Capture the cell that displays the provided text and extract its [X, Y] central coordinate. 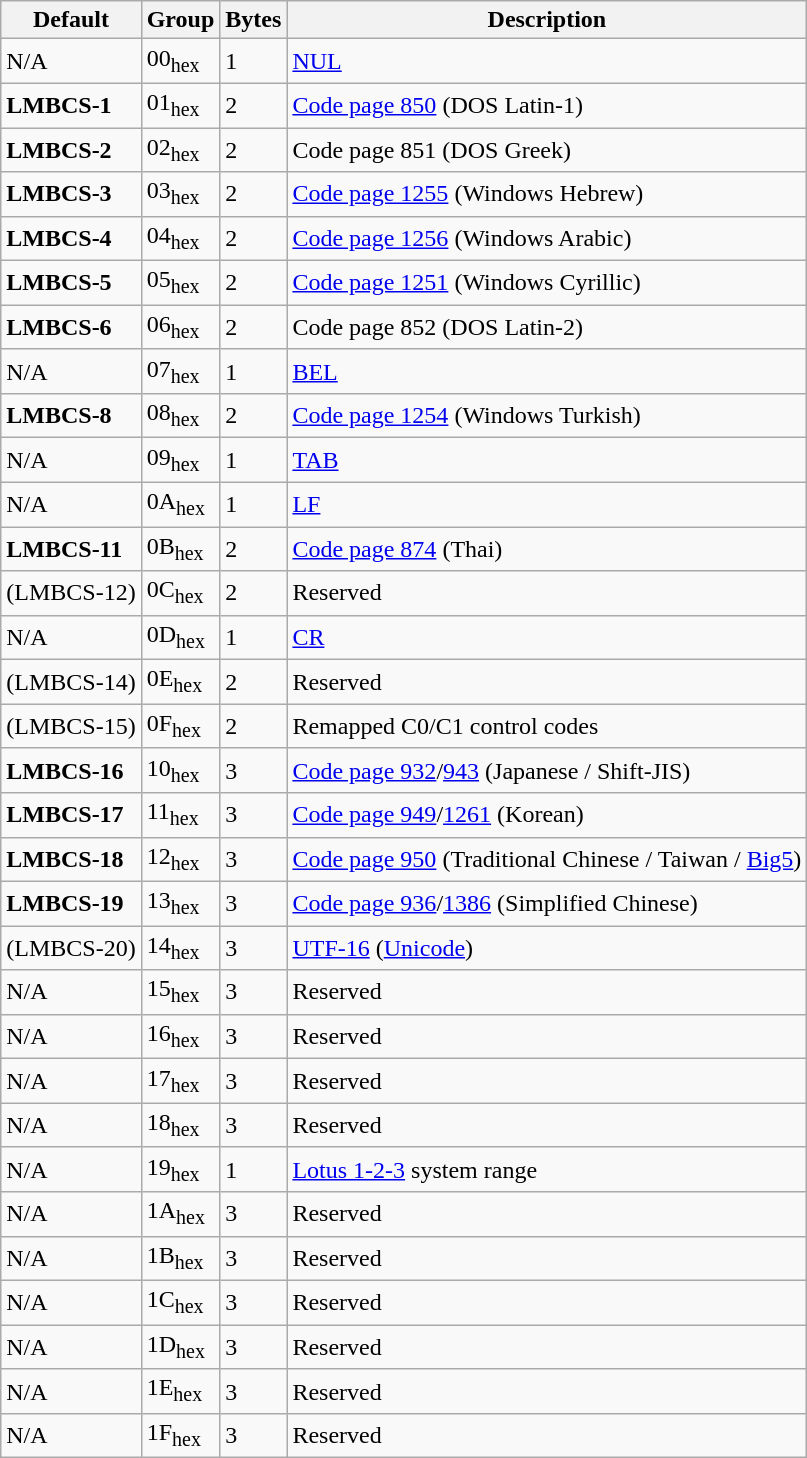
Code page 1251 (Windows Cyrillic) [547, 283]
1Chex [180, 1302]
03hex [180, 194]
UTF-16 (Unicode) [547, 948]
Code page 932/943 (Japanese / Shift-JIS) [547, 770]
Code page 1255 (Windows Hebrew) [547, 194]
Code page 852 (DOS Latin-2) [547, 327]
15hex [180, 992]
1Dhex [180, 1347]
04hex [180, 238]
Code page 850 (DOS Latin-1) [547, 105]
(LMBCS-20) [71, 948]
LMBCS-1 [71, 105]
18hex [180, 1125]
0Bhex [180, 549]
0Dhex [180, 637]
11hex [180, 815]
LMBCS-3 [71, 194]
16hex [180, 1036]
LMBCS-11 [71, 549]
LMBCS-6 [71, 327]
Remapped C0/C1 control codes [547, 726]
Bytes [254, 20]
1Ahex [180, 1214]
1Fhex [180, 1435]
06hex [180, 327]
(LMBCS-15) [71, 726]
07hex [180, 371]
Code page 949/1261 (Korean) [547, 815]
(LMBCS-12) [71, 593]
Group [180, 20]
14hex [180, 948]
NUL [547, 61]
Code page 874 (Thai) [547, 549]
0Fhex [180, 726]
0Chex [180, 593]
12hex [180, 859]
LMBCS-4 [71, 238]
LMBCS-5 [71, 283]
17hex [180, 1081]
Code page 1256 (Windows Arabic) [547, 238]
0Ehex [180, 682]
Code page 950 (Traditional Chinese / Taiwan / Big5) [547, 859]
13hex [180, 903]
09hex [180, 460]
(LMBCS-14) [71, 682]
BEL [547, 371]
CR [547, 637]
Description [547, 20]
LMBCS-19 [71, 903]
LMBCS-18 [71, 859]
Code page 936/1386 (Simplified Chinese) [547, 903]
01hex [180, 105]
0Ahex [180, 504]
05hex [180, 283]
Lotus 1-2-3 system range [547, 1169]
1Bhex [180, 1258]
1Ehex [180, 1391]
19hex [180, 1169]
LMBCS-2 [71, 150]
00hex [180, 61]
LF [547, 504]
Default [71, 20]
08hex [180, 416]
10hex [180, 770]
Code page 1254 (Windows Turkish) [547, 416]
Code page 851 (DOS Greek) [547, 150]
LMBCS-16 [71, 770]
LMBCS-17 [71, 815]
TAB [547, 460]
02hex [180, 150]
LMBCS-8 [71, 416]
